Extract the (X, Y) coordinate from the center of the cell holding the provided text.  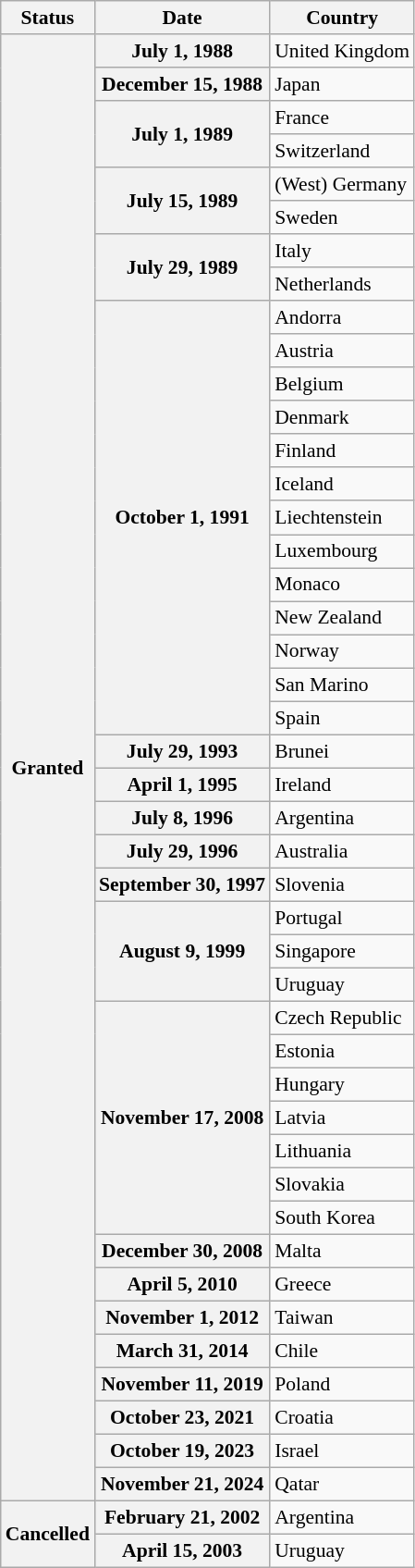
July 1, 1988 (182, 51)
Greece (342, 1285)
July 29, 1989 (182, 267)
October 19, 2023 (182, 1451)
Lithuania (342, 1152)
July 8, 1996 (182, 818)
Finland (342, 451)
Andorra (342, 318)
July 15, 1989 (182, 201)
New Zealand (342, 618)
Granted (48, 768)
Chile (342, 1352)
Cancelled (48, 1535)
Country (342, 18)
Spain (342, 718)
Malta (342, 1252)
November 1, 2012 (182, 1318)
August 9, 1999 (182, 951)
December 30, 2008 (182, 1252)
Japan (342, 84)
Slovenia (342, 884)
Portugal (342, 918)
April 15, 2003 (182, 1551)
Estonia (342, 1052)
November 11, 2019 (182, 1385)
Slovakia (342, 1185)
Monaco (342, 585)
San Marino (342, 685)
South Korea (342, 1218)
United Kingdom (342, 51)
Latvia (342, 1118)
Status (48, 18)
Netherlands (342, 285)
Taiwan (342, 1318)
Date (182, 18)
April 1, 1995 (182, 784)
Liechtenstein (342, 518)
July 29, 1996 (182, 851)
Belgium (342, 385)
Austria (342, 352)
December 15, 1988 (182, 84)
Luxembourg (342, 551)
France (342, 117)
Denmark (342, 418)
September 30, 1997 (182, 884)
July 1, 1989 (182, 134)
February 21, 2002 (182, 1518)
(West) Germany (342, 184)
Croatia (342, 1418)
November 21, 2024 (182, 1485)
Sweden (342, 217)
July 29, 1993 (182, 751)
Poland (342, 1385)
Ireland (342, 784)
Norway (342, 651)
Italy (342, 251)
Australia (342, 851)
Switzerland (342, 151)
March 31, 2014 (182, 1352)
Singapore (342, 951)
October 1, 1991 (182, 518)
Iceland (342, 485)
November 17, 2008 (182, 1118)
Qatar (342, 1485)
Hungary (342, 1085)
Czech Republic (342, 1019)
Brunei (342, 751)
April 5, 2010 (182, 1285)
October 23, 2021 (182, 1418)
Israel (342, 1451)
